Output the [X, Y] coordinate of the center of the cell containing the given text.  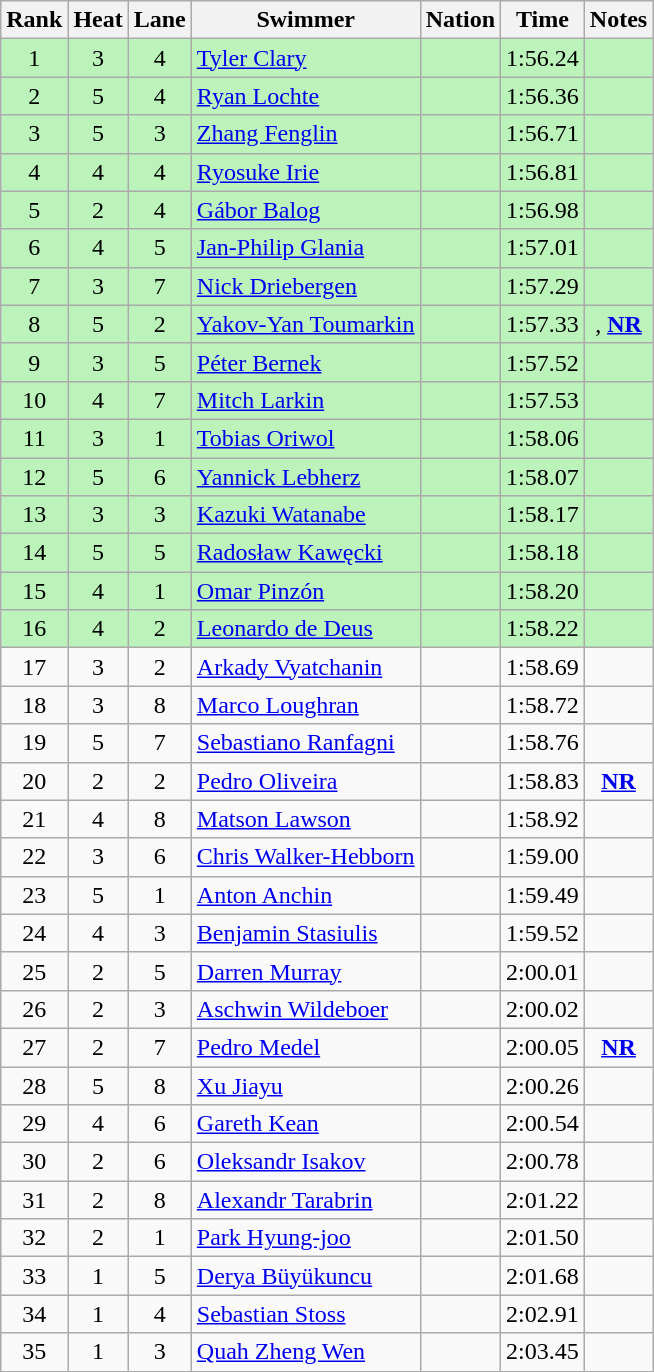
Time [543, 20]
Heat [98, 20]
2:01.50 [543, 1238]
17 [34, 667]
Derya Büyükuncu [306, 1276]
Swimmer [306, 20]
Tyler Clary [306, 58]
Matson Lawson [306, 819]
1:57.29 [543, 286]
2:00.02 [543, 1009]
Oleksandr Isakov [306, 1162]
2:01.22 [543, 1200]
13 [34, 515]
1:57.53 [543, 400]
Leonardo de Deus [306, 629]
1:58.72 [543, 705]
1:57.52 [543, 362]
10 [34, 400]
20 [34, 781]
1:58.92 [543, 819]
2:00.78 [543, 1162]
Pedro Oliveira [306, 781]
Mitch Larkin [306, 400]
2:00.05 [543, 1047]
Arkady Vyatchanin [306, 667]
Alexandr Tarabrin [306, 1200]
1:56.81 [543, 172]
Nation [460, 20]
Park Hyung-joo [306, 1238]
Nick Driebergen [306, 286]
32 [34, 1238]
1:58.22 [543, 629]
Ryan Lochte [306, 96]
27 [34, 1047]
19 [34, 743]
2:00.54 [543, 1124]
2:00.01 [543, 971]
Anton Anchin [306, 895]
1:58.18 [543, 553]
Notes [618, 20]
9 [34, 362]
1:57.01 [543, 248]
11 [34, 438]
Pedro Medel [306, 1047]
Zhang Fenglin [306, 134]
Xu Jiayu [306, 1085]
Sebastian Stoss [306, 1314]
1:56.24 [543, 58]
Kazuki Watanabe [306, 515]
Yakov-Yan Toumarkin [306, 324]
21 [34, 819]
14 [34, 553]
1:59.52 [543, 933]
2:03.45 [543, 1352]
Rank [34, 20]
Gábor Balog [306, 210]
24 [34, 933]
33 [34, 1276]
Darren Murray [306, 971]
Gareth Kean [306, 1124]
Quah Zheng Wen [306, 1352]
2:02.91 [543, 1314]
25 [34, 971]
1:58.76 [543, 743]
Chris Walker-Hebborn [306, 857]
1:58.20 [543, 591]
Yannick Lebherz [306, 477]
Marco Loughran [306, 705]
Tobias Oriwol [306, 438]
1:58.06 [543, 438]
16 [34, 629]
1:59.49 [543, 895]
Radosław Kawęcki [306, 553]
15 [34, 591]
1:56.98 [543, 210]
34 [34, 1314]
29 [34, 1124]
, NR [618, 324]
23 [34, 895]
Aschwin Wildeboer [306, 1009]
28 [34, 1085]
1:57.33 [543, 324]
Péter Bernek [306, 362]
1:58.69 [543, 667]
1:56.71 [543, 134]
1:58.07 [543, 477]
18 [34, 705]
22 [34, 857]
Jan-Philip Glania [306, 248]
Benjamin Stasiulis [306, 933]
Ryosuke Irie [306, 172]
30 [34, 1162]
1:56.36 [543, 96]
Lane [160, 20]
1:58.83 [543, 781]
31 [34, 1200]
26 [34, 1009]
1:58.17 [543, 515]
12 [34, 477]
1:59.00 [543, 857]
35 [34, 1352]
Sebastiano Ranfagni [306, 743]
2:00.26 [543, 1085]
Omar Pinzón [306, 591]
2:01.68 [543, 1276]
